Detect which cell encompasses the target text, then output its [x, y] center coordinate. 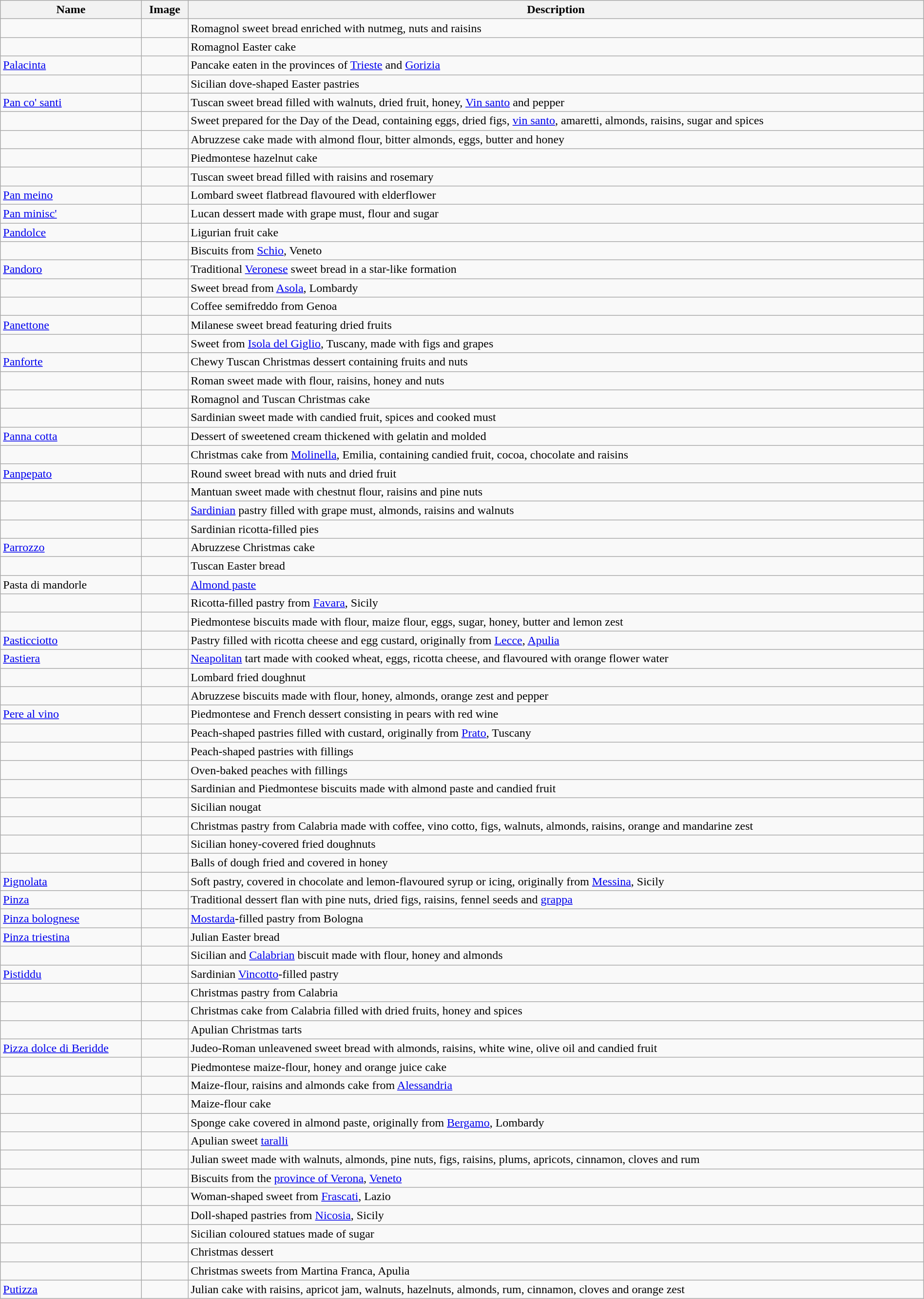
Tuscan Easter bread [556, 566]
Romagnol Easter cake [556, 47]
Pastiera [71, 659]
Romagnol and Tuscan Christmas cake [556, 399]
Piedmontese and French dessert consisting in pears with red wine [556, 714]
Pinza triestina [71, 937]
Sweet prepared for the Day of the Dead, containing eggs, dried figs, vin santo, amaretti, almonds, raisins, sugar and spices [556, 121]
Lombard fried doughnut [556, 677]
Pignolata [71, 881]
Sweet from Isola del Giglio, Tuscany, made with figs and grapes [556, 344]
Lucan dessert made with grape must, flour and sugar [556, 213]
Christmas cake from Calabria filled with dried fruits, honey and spices [556, 1011]
Pinza bolognese [71, 918]
Pasta di mandorle [71, 585]
Christmas sweets from Martina Franca, Apulia [556, 1271]
Soft pastry, covered in chocolate and lemon-flavoured syrup or icing, originally from Messina, Sicily [556, 881]
Peach-shaped pastries with fillings [556, 751]
Sardinian sweet made with candied fruit, spices and cooked must [556, 418]
Peach-shaped pastries filled with custard, originally from Prato, Tuscany [556, 733]
Sardinian ricotta-filled pies [556, 529]
Piedmontese hazelnut cake [556, 158]
Pizza dolce di Beridde [71, 1048]
Description [556, 10]
Abruzzese cake made with almond flour, bitter almonds, eggs, butter and honey [556, 139]
Abruzzese biscuits made with flour, honey, almonds, orange zest and pepper [556, 696]
Image [165, 10]
Sicilian dove-shaped Easter pastries [556, 84]
Pistiddu [71, 974]
Pasticciotto [71, 640]
Romagnol sweet bread enriched with nutmeg, nuts and raisins [556, 28]
Doll-shaped pastries from Nicosia, Sicily [556, 1215]
Julian Easter bread [556, 937]
Panettone [71, 325]
Abruzzese Christmas cake [556, 548]
Dessert of sweetened cream thickened with gelatin and molded [556, 436]
Christmas cake from Molinella, Emilia, containing candied fruit, cocoa, chocolate and raisins [556, 455]
Ricotta-filled pastry from Favara, Sicily [556, 603]
Mostarda-filled pastry from Bologna [556, 918]
Lombard sweet flatbread flavoured with elderflower [556, 195]
Apulian Christmas tarts [556, 1030]
Traditional Veronese sweet bread in a star-like formation [556, 269]
Panforte [71, 362]
Traditional dessert flan with pine nuts, dried figs, raisins, fennel seeds and grappa [556, 900]
Almond paste [556, 585]
Palacinta [71, 65]
Pancake eaten in the provinces of Trieste and Gorizia [556, 65]
Parrozzo [71, 548]
Julian sweet made with walnuts, almonds, pine nuts, figs, raisins, plums, apricots, cinnamon, cloves and rum [556, 1160]
Sicilian coloured statues made of sugar [556, 1234]
Sicilian nougat [556, 807]
Pinza [71, 900]
Roman sweet made with flour, raisins, honey and nuts [556, 381]
Chewy Tuscan Christmas dessert containing fruits and nuts [556, 362]
Coffee semifreddo from Genoa [556, 306]
Judeo-Roman unleavened sweet bread with almonds, raisins, white wine, olive oil and candied fruit [556, 1048]
Biscuits from the province of Verona, Veneto [556, 1178]
Christmas pastry from Calabria made with coffee, vino cotto, figs, walnuts, almonds, raisins, orange and mandarine zest [556, 826]
Putizza [71, 1289]
Neapolitan tart made with cooked wheat, eggs, ricotta cheese, and flavoured with orange flower water [556, 659]
Pandolce [71, 232]
Balls of dough fried and covered in honey [556, 863]
Woman-shaped sweet from Frascati, Lazio [556, 1197]
Tuscan sweet bread filled with walnuts, dried fruit, honey, Vin santo and pepper [556, 102]
Name [71, 10]
Round sweet bread with nuts and dried fruit [556, 473]
Sponge cake covered in almond paste, originally from Bergamo, Lombardy [556, 1122]
Pere al vino [71, 714]
Sardinian and Piedmontese biscuits made with almond paste and candied fruit [556, 788]
Mantuan sweet made with chestnut flour, raisins and pine nuts [556, 492]
Milanese sweet bread featuring dried fruits [556, 325]
Biscuits from Schio, Veneto [556, 251]
Julian cake with raisins, apricot jam, walnuts, hazelnuts, almonds, rum, cinnamon, cloves and orange zest [556, 1289]
Tuscan sweet bread filled with raisins and rosemary [556, 176]
Sicilian and Calabrian biscuit made with flour, honey and almonds [556, 955]
Sicilian honey-covered fried doughnuts [556, 844]
Apulian sweet taralli [556, 1141]
Sweet bread from Asola, Lombardy [556, 288]
Pan meino [71, 195]
Christmas pastry from Calabria [556, 993]
Maize-flour cake [556, 1104]
Oven-baked peaches with fillings [556, 770]
Panpepato [71, 473]
Christmas dessert [556, 1252]
Piedmontese biscuits made with flour, maize flour, eggs, sugar, honey, butter and lemon zest [556, 622]
Sardinian Vincotto-filled pastry [556, 974]
Pan minisc' [71, 213]
Ligurian fruit cake [556, 232]
Sardinian pastry filled with grape must, almonds, raisins and walnuts [556, 510]
Panna cotta [71, 436]
Piedmontese maize-flour, honey and orange juice cake [556, 1067]
Maize-flour, raisins and almonds cake from Alessandria [556, 1085]
Pandoro [71, 269]
Pastry filled with ricotta cheese and egg custard, originally from Lecce, Apulia [556, 640]
Pan co' santi [71, 102]
